Output the (X, Y) coordinate of the center of the cell containing the given text.  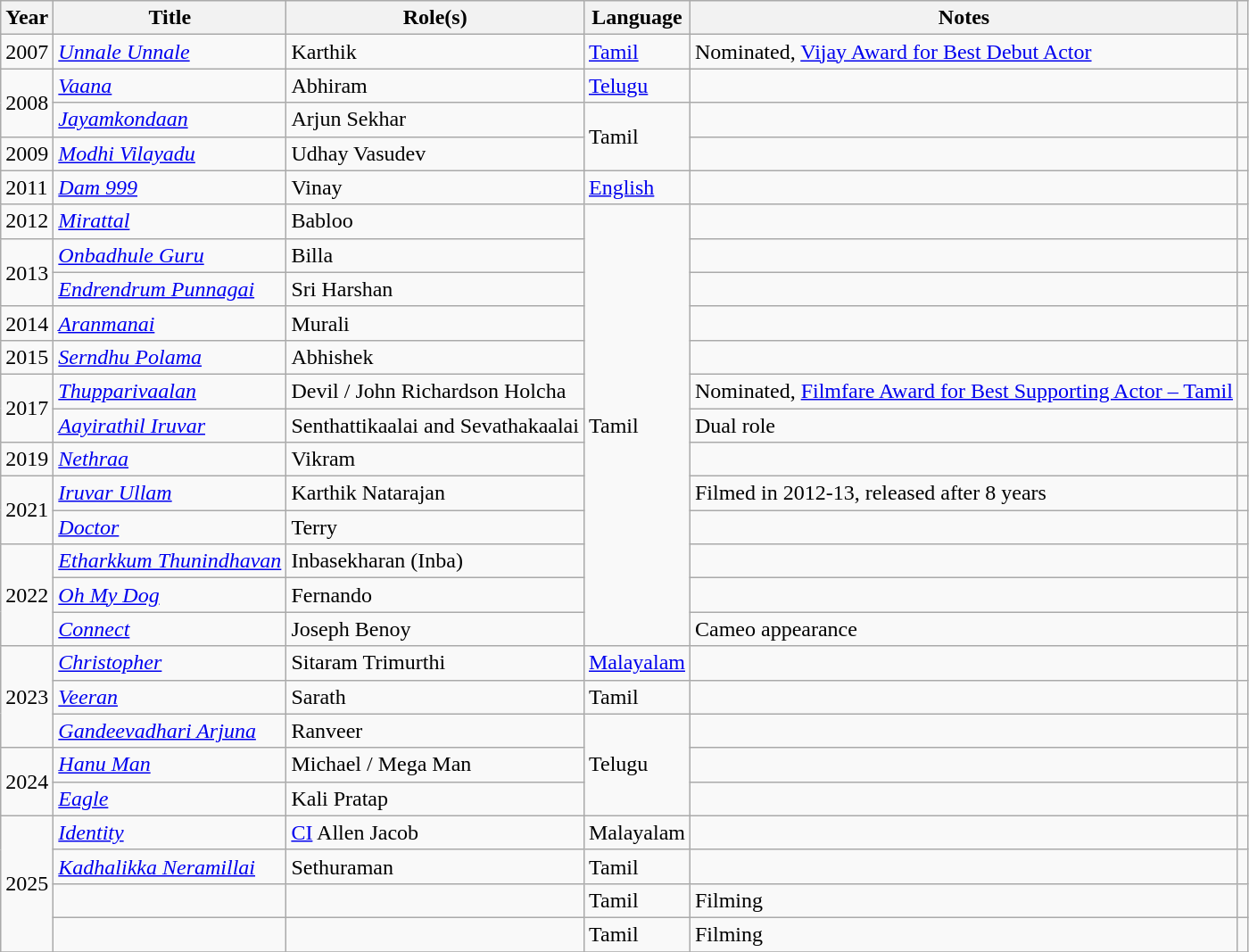
Joseph Benoy (435, 629)
Veeran (170, 697)
Karthik (435, 52)
Sitaram Trimurthi (435, 663)
Abhiram (435, 86)
Onbadhule Guru (170, 255)
Senthattikaalai and Sevathakaalai (435, 426)
Eagle (170, 799)
2019 (27, 459)
Doctor (170, 527)
Aranmanai (170, 323)
Abhishek (435, 357)
Karthik Natarajan (435, 493)
Dual role (964, 426)
Devil / John Richardson Holcha (435, 391)
Vinay (435, 187)
Oh My Dog (170, 595)
Year (27, 18)
2024 (27, 782)
Title (170, 18)
2015 (27, 357)
Language (637, 18)
Filmed in 2012-13, released after 8 years (964, 493)
Serndhu Polama (170, 357)
Nominated, Vijay Award for Best Debut Actor (964, 52)
Michael / Mega Man (435, 765)
Vikram (435, 459)
Modhi Vilayadu (170, 153)
Jayamkondaan (170, 120)
2008 (27, 103)
2007 (27, 52)
Inbasekharan (Inba) (435, 561)
Udhay Vasudev (435, 153)
2009 (27, 153)
Etharkkum Thunindhavan (170, 561)
2014 (27, 323)
Gandeevadhari Arjuna (170, 731)
Dam 999 (170, 187)
Identity (170, 832)
Ranveer (435, 731)
CI Allen Jacob (435, 832)
Hanu Man (170, 765)
Fernando (435, 595)
Sethuraman (435, 866)
Kali Pratap (435, 799)
2013 (27, 272)
Murali (435, 323)
Kadhalikka Neramillai (170, 866)
Connect (170, 629)
2017 (27, 408)
Babloo (435, 221)
2025 (27, 883)
English (637, 187)
2011 (27, 187)
Aayirathil Iruvar (170, 426)
2022 (27, 595)
Billa (435, 255)
2012 (27, 221)
Arjun Sekhar (435, 120)
Nethraa (170, 459)
Christopher (170, 663)
Unnale Unnale (170, 52)
Thupparivaalan (170, 391)
Iruvar Ullam (170, 493)
Mirattal (170, 221)
Role(s) (435, 18)
Sarath (435, 697)
2023 (27, 697)
Sri Harshan (435, 289)
Nominated, Filmfare Award for Best Supporting Actor – Tamil (964, 391)
Terry (435, 527)
Endrendrum Punnagai (170, 289)
Vaana (170, 86)
Notes (964, 18)
2021 (27, 510)
Cameo appearance (964, 629)
